Return (X, Y) of the center of cell containing provided text 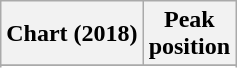
Peak position (189, 34)
Chart (2018) (72, 34)
